Pinpoint the cell where the given text exists, returning its (x, y) midpoint coordinate. 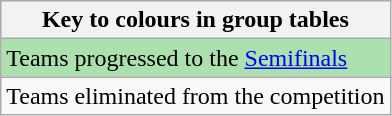
Teams progressed to the Semifinals (196, 58)
Key to colours in group tables (196, 20)
Teams eliminated from the competition (196, 96)
